Output the (X, Y) coordinate of the center of the cell containing the given text.  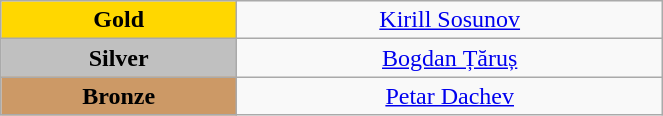
Kirill Sosunov (450, 20)
Gold (119, 20)
Petar Dachev (450, 96)
Bogdan Țăruș (450, 58)
Silver (119, 58)
Bronze (119, 96)
